Capture the cell that displays the provided text and extract its (x, y) central coordinate. 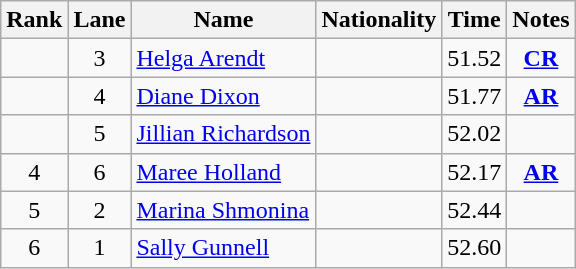
Time (474, 20)
52.60 (474, 248)
Jillian Richardson (224, 134)
Nationality (379, 20)
3 (100, 58)
Rank (34, 20)
Name (224, 20)
Sally Gunnell (224, 248)
51.52 (474, 58)
Marina Shmonina (224, 210)
52.02 (474, 134)
52.44 (474, 210)
Helga Arendt (224, 58)
51.77 (474, 96)
Notes (541, 20)
2 (100, 210)
Maree Holland (224, 172)
Lane (100, 20)
Diane Dixon (224, 96)
1 (100, 248)
52.17 (474, 172)
CR (541, 58)
